For the text-containing cell, return its midpoint in (X, Y) coordinate format. 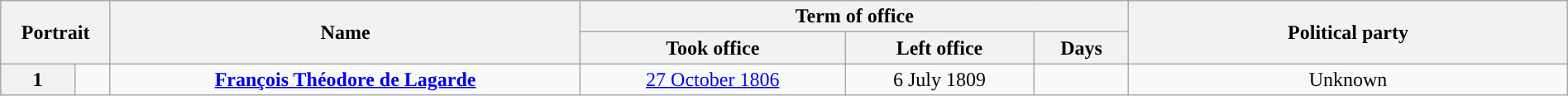
Left office (939, 48)
François Théodore de Lagarde (345, 79)
Term of office (855, 17)
6 July 1809 (939, 79)
27 October 1806 (713, 79)
Took office (713, 48)
Days (1082, 48)
Unknown (1348, 79)
Portrait (56, 32)
1 (38, 79)
Name (345, 32)
Political party (1348, 32)
